Output the (X, Y) coordinate of the center of the cell containing the given text.  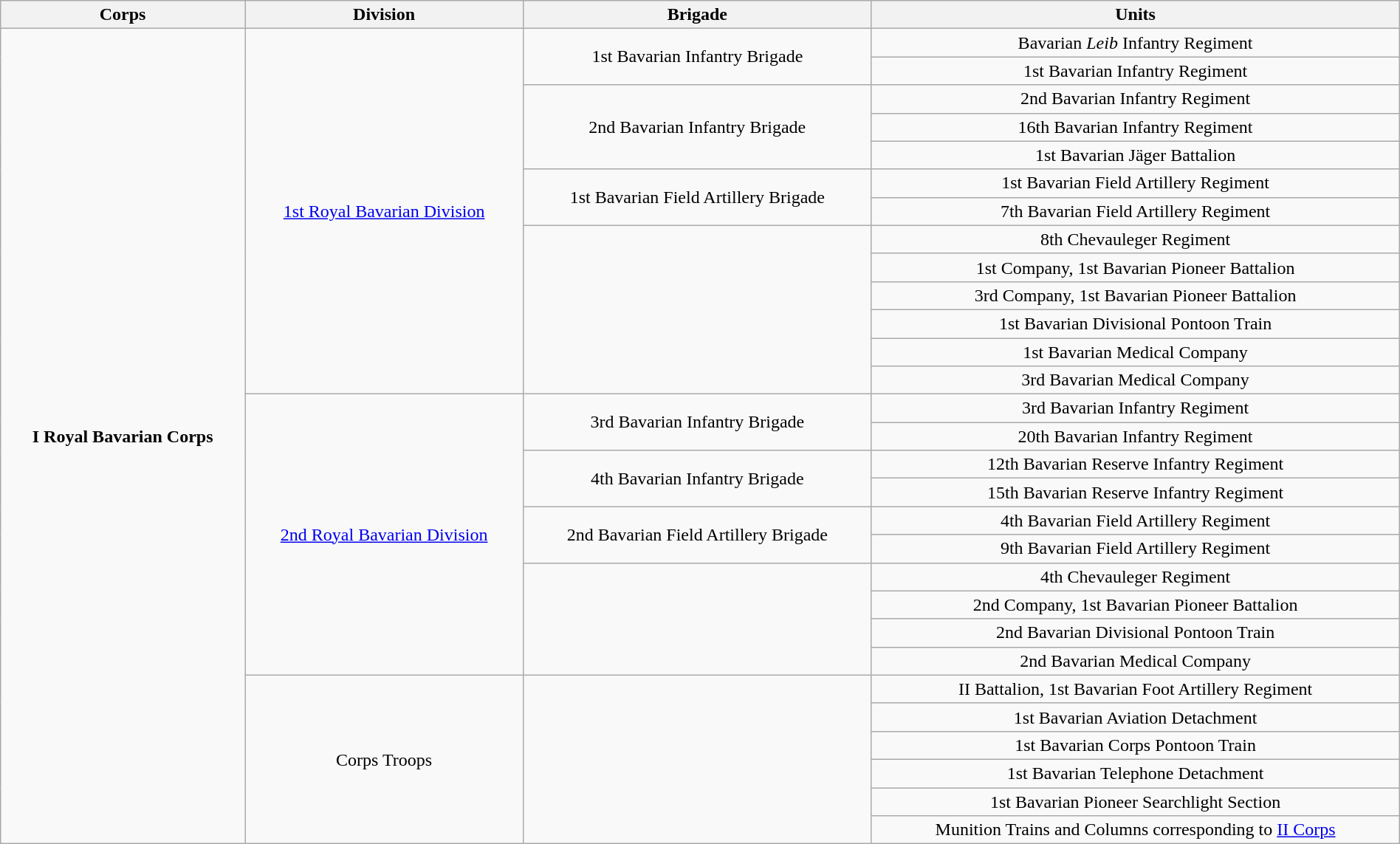
7th Bavarian Field Artillery Regiment (1136, 211)
9th Bavarian Field Artillery Regiment (1136, 549)
3rd Bavarian Infantry Brigade (697, 422)
15th Bavarian Reserve Infantry Regiment (1136, 493)
2nd Royal Bavarian Division (384, 535)
Corps Troops (384, 759)
8th Chevauleger Regiment (1136, 239)
Division (384, 15)
1st Bavarian Field Artillery Regiment (1136, 183)
1st Company, 1st Bavarian Pioneer Battalion (1136, 267)
Munition Trains and Columns corresponding to II Corps (1136, 830)
20th Bavarian Infantry Regiment (1136, 436)
3rd Company, 1st Bavarian Pioneer Battalion (1136, 295)
1st Bavarian Divisional Pontoon Train (1136, 323)
4th Bavarian Infantry Brigade (697, 478)
1st Bavarian Infantry Brigade (697, 57)
2nd Bavarian Divisional Pontoon Train (1136, 633)
4th Chevauleger Regiment (1136, 577)
2nd Bavarian Infantry Brigade (697, 127)
1st Bavarian Aviation Detachment (1136, 717)
Brigade (697, 15)
1st Bavarian Infantry Regiment (1136, 71)
2nd Bavarian Infantry Regiment (1136, 99)
3rd Bavarian Medical Company (1136, 380)
2nd Bavarian Medical Company (1136, 661)
2nd Bavarian Field Artillery Brigade (697, 535)
2nd Company, 1st Bavarian Pioneer Battalion (1136, 605)
Units (1136, 15)
II Battalion, 1st Bavarian Foot Artillery Regiment (1136, 689)
1st Bavarian Jäger Battalion (1136, 155)
3rd Bavarian Infantry Regiment (1136, 408)
1st Bavarian Corps Pontoon Train (1136, 745)
1st Royal Bavarian Division (384, 211)
Bavarian Leib Infantry Regiment (1136, 43)
1st Bavarian Pioneer Searchlight Section (1136, 801)
16th Bavarian Infantry Regiment (1136, 127)
1st Bavarian Field Artillery Brigade (697, 197)
4th Bavarian Field Artillery Regiment (1136, 521)
1st Bavarian Telephone Detachment (1136, 773)
Corps (123, 15)
12th Bavarian Reserve Infantry Regiment (1136, 464)
1st Bavarian Medical Company (1136, 352)
I Royal Bavarian Corps (123, 436)
